Determine the (X, Y) coordinate at the center of the cell enclosing the given text.  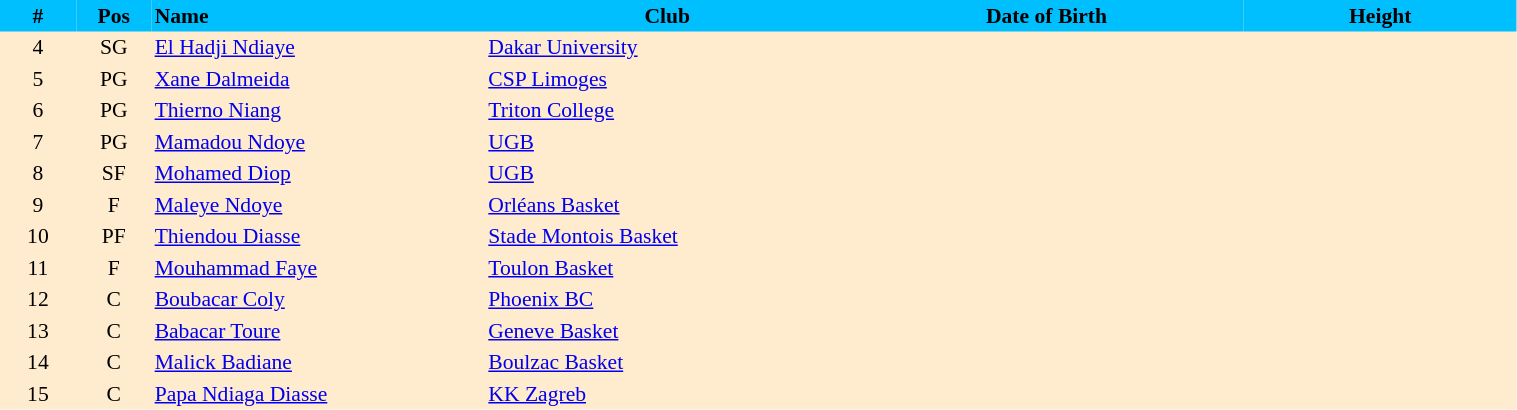
Thierno Niang (319, 110)
6 (38, 110)
11 (38, 268)
SG (114, 48)
7 (38, 142)
Pos (114, 16)
Babacar Toure (319, 331)
12 (38, 300)
Height (1380, 16)
Dakar University (667, 48)
Orléans Basket (667, 205)
8 (38, 174)
Mamadou Ndoye (319, 142)
Phoenix BC (667, 300)
14 (38, 362)
Stade Montois Basket (667, 236)
Boubacar Coly (319, 300)
CSP Limoges (667, 79)
El Hadji Ndiaye (319, 48)
15 (38, 394)
Xane Dalmeida (319, 79)
PF (114, 236)
Name (319, 16)
9 (38, 205)
Maleye Ndoye (319, 205)
Malick Badiane (319, 362)
Geneve Basket (667, 331)
Club (667, 16)
Toulon Basket (667, 268)
Papa Ndiaga Diasse (319, 394)
10 (38, 236)
13 (38, 331)
Thiendou Diasse (319, 236)
Boulzac Basket (667, 362)
5 (38, 79)
SF (114, 174)
# (38, 16)
4 (38, 48)
Triton College (667, 110)
KK Zagreb (667, 394)
Mohamed Diop (319, 174)
Mouhammad Faye (319, 268)
Date of Birth (1046, 16)
